Capture the cell that displays the provided text and extract its [x, y] central coordinate. 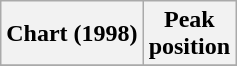
Chart (1998) [72, 34]
Peakposition [189, 34]
